Search for the cell housing the specified text and yield its [X, Y] center coordinate. 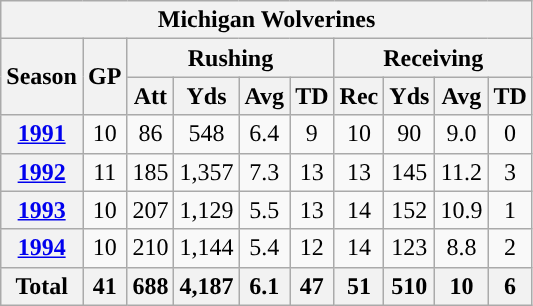
7.3 [264, 172]
6.1 [264, 286]
548 [206, 134]
Receiving [433, 58]
1 [510, 210]
8.8 [462, 248]
Rec [359, 96]
145 [410, 172]
Michigan Wolverines [267, 20]
10.9 [462, 210]
51 [359, 286]
12 [312, 248]
1,129 [206, 210]
1,357 [206, 172]
90 [410, 134]
1991 [42, 134]
GP [104, 77]
Att [150, 96]
9.0 [462, 134]
4,187 [206, 286]
1992 [42, 172]
185 [150, 172]
0 [510, 134]
41 [104, 286]
86 [150, 134]
9 [312, 134]
1993 [42, 210]
Rushing [230, 58]
5.4 [264, 248]
47 [312, 286]
2 [510, 248]
1994 [42, 248]
Total [42, 286]
510 [410, 286]
6 [510, 286]
207 [150, 210]
Season [42, 77]
11 [104, 172]
5.5 [264, 210]
1,144 [206, 248]
11.2 [462, 172]
152 [410, 210]
3 [510, 172]
210 [150, 248]
123 [410, 248]
688 [150, 286]
6.4 [264, 134]
